Find where the given text appears and provide that cell's center as [X, Y] coordinate. 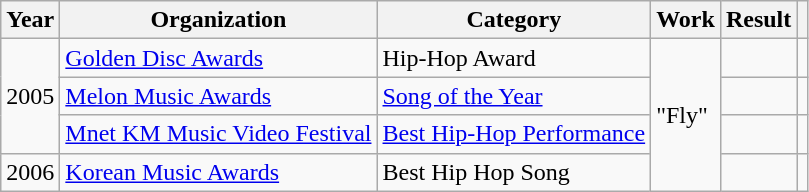
Korean Music Awards [218, 172]
Category [514, 20]
Best Hip Hop Song [514, 172]
Mnet KM Music Video Festival [218, 134]
Song of the Year [514, 96]
Hip-Hop Award [514, 58]
"Fly" [686, 115]
Organization [218, 20]
Best Hip-Hop Performance [514, 134]
Melon Music Awards [218, 96]
Work [686, 20]
2005 [30, 96]
2006 [30, 172]
Year [30, 20]
Result [758, 20]
Golden Disc Awards [218, 58]
